Determine the (x, y) coordinate at the center of the cell enclosing the given text.  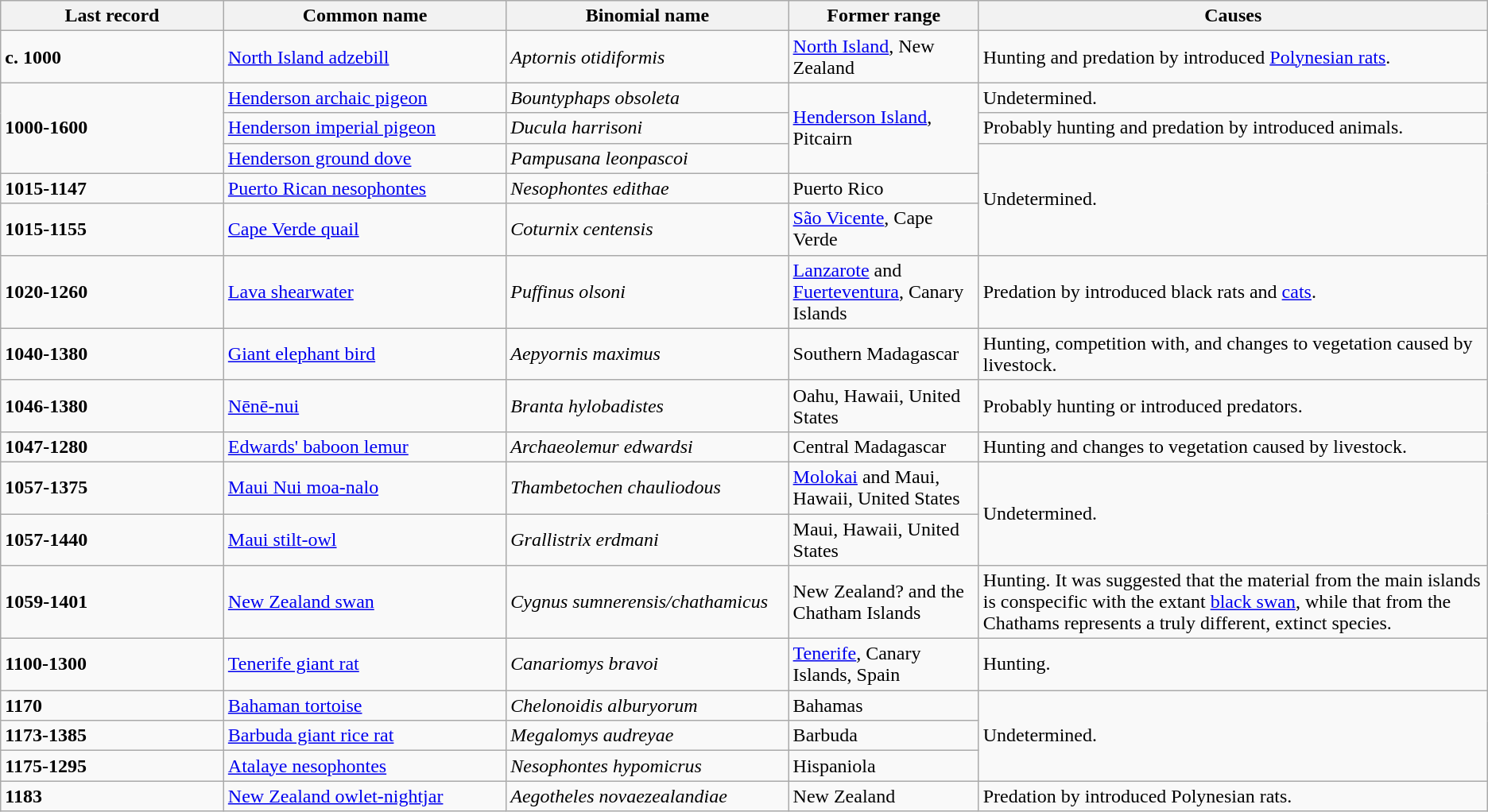
Edwards' baboon lemur (364, 447)
Molokai and Maui, Hawaii, United States (884, 488)
Hunting, competition with, and changes to vegetation caused by livestock. (1233, 354)
Bahaman tortoise (364, 706)
Henderson Island, Pitcairn (884, 128)
Pampusana leonpascoi (647, 158)
Maui, Hawaii, United States (884, 539)
Archaeolemur edwardsi (647, 447)
Hunting and predation by introduced Polynesian rats. (1233, 57)
1059-1401 (113, 602)
Oahu, Hawaii, United States (884, 405)
São Vicente, Cape Verde (884, 229)
Probably hunting and predation by introduced animals. (1233, 128)
Southern Madagascar (884, 354)
1000-1600 (113, 128)
Puffinus olsoni (647, 292)
Chelonoidis alburyorum (647, 706)
Hunting and changes to vegetation caused by livestock. (1233, 447)
Henderson ground dove (364, 158)
Bountyphaps obsoleta (647, 98)
1020-1260 (113, 292)
Henderson imperial pigeon (364, 128)
North Island adzebill (364, 57)
Last record (113, 16)
Grallistrix erdmani (647, 539)
North Island, New Zealand (884, 57)
1047-1280 (113, 447)
Hispaniola (884, 766)
1183 (113, 796)
Coturnix centensis (647, 229)
Central Madagascar (884, 447)
New Zealand? and the Chatham Islands (884, 602)
Cygnus sumnerensis/chathamicus (647, 602)
1046-1380 (113, 405)
Binomial name (647, 16)
Megalomys audreyae (647, 736)
Lava shearwater (364, 292)
Bahamas (884, 706)
Henderson archaic pigeon (364, 98)
Former range (884, 16)
Common name (364, 16)
Ducula harrisoni (647, 128)
Aepyornis maximus (647, 354)
1057-1375 (113, 488)
Barbuda (884, 736)
Atalaye nesophontes (364, 766)
Barbuda giant rice rat (364, 736)
c. 1000 (113, 57)
1040-1380 (113, 354)
1057-1440 (113, 539)
Probably hunting or introduced predators. (1233, 405)
Hunting. (1233, 664)
Predation by introduced black rats and cats. (1233, 292)
Puerto Rico (884, 188)
New Zealand swan (364, 602)
Maui stilt-owl (364, 539)
Causes (1233, 16)
1173-1385 (113, 736)
Giant elephant bird (364, 354)
Tenerife, Canary Islands, Spain (884, 664)
Thambetochen chauliodous (647, 488)
Maui Nui moa-nalo (364, 488)
New Zealand owlet-nightjar (364, 796)
Lanzarote and Fuerteventura, Canary Islands (884, 292)
Tenerife giant rat (364, 664)
1015-1155 (113, 229)
1170 (113, 706)
Nēnē-nui (364, 405)
Canariomys bravoi (647, 664)
New Zealand (884, 796)
Puerto Rican nesophontes (364, 188)
1015-1147 (113, 188)
Branta hylobadistes (647, 405)
Aegotheles novaezealandiae (647, 796)
1175-1295 (113, 766)
Nesophontes hypomicrus (647, 766)
Cape Verde quail (364, 229)
1100-1300 (113, 664)
Nesophontes edithae (647, 188)
Predation by introduced Polynesian rats. (1233, 796)
Aptornis otidiformis (647, 57)
